For the text-containing cell, return its midpoint in [X, Y] coordinate format. 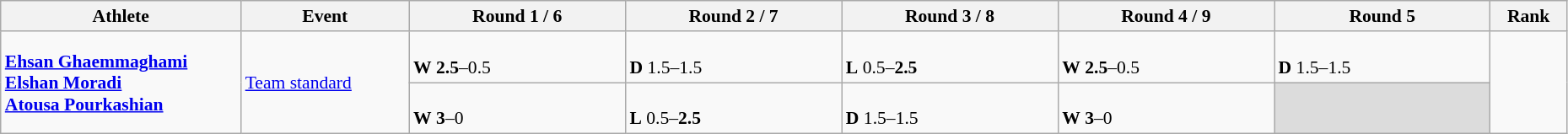
Round 4 / 9 [1166, 16]
Round 3 / 8 [950, 16]
Event [326, 16]
Ehsan GhaemmaghamiElshan MoradiAtousa Pourkashian [121, 83]
Round 2 / 7 [733, 16]
Athlete [121, 16]
Round 1 / 6 [517, 16]
Round 5 [1382, 16]
Team standard [326, 83]
Rank [1528, 16]
